Identify which cell holds the provided text, then report its [X, Y] central coordinate. 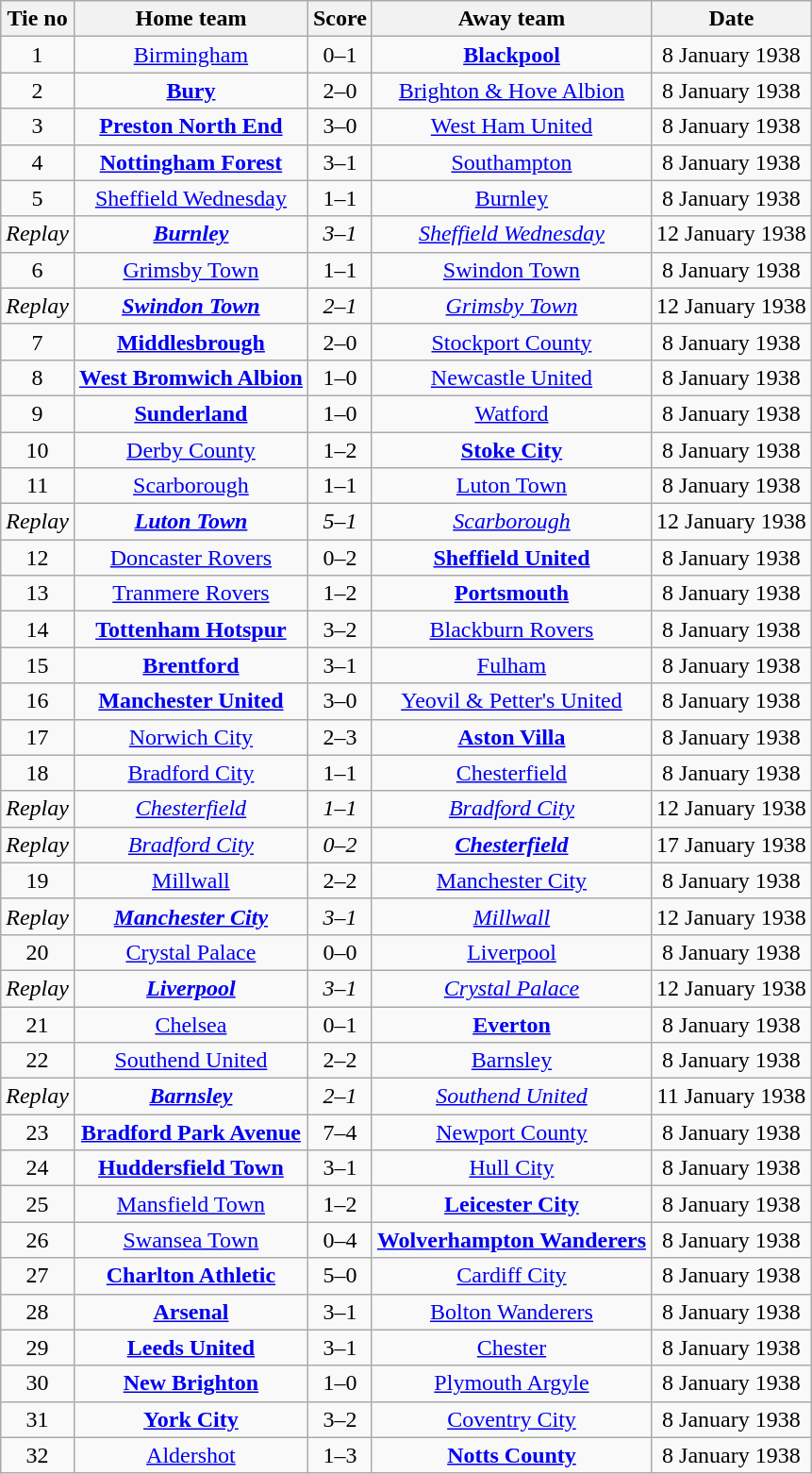
Aldershot [191, 1455]
6 [38, 270]
Bury [191, 91]
15 [38, 665]
14 [38, 629]
Mansfield Town [191, 1204]
Coventry City [511, 1419]
28 [38, 1312]
West Ham United [511, 126]
Charlton Athletic [191, 1276]
Birmingham [191, 55]
Norwich City [191, 737]
Portsmouth [511, 594]
Huddersfield Town [191, 1168]
Stoke City [511, 450]
Middlesbrough [191, 342]
Arsenal [191, 1312]
7 [38, 342]
Tottenham Hotspur [191, 629]
11 January 1938 [732, 1097]
Away team [511, 19]
Brighton & Hove Albion [511, 91]
Chelsea [191, 1024]
Stockport County [511, 342]
12 [38, 558]
Blackburn Rovers [511, 629]
19 [38, 880]
22 [38, 1061]
Aston Villa [511, 737]
5–0 [340, 1276]
Leeds United [191, 1348]
Plymouth Argyle [511, 1383]
Brentford [191, 665]
4 [38, 162]
0–4 [340, 1240]
Watford [511, 413]
Newport County [511, 1132]
5 [38, 198]
Bradford Park Avenue [191, 1132]
5–1 [340, 522]
26 [38, 1240]
Swansea Town [191, 1240]
8 [38, 377]
Everton [511, 1024]
York City [191, 1419]
Bolton Wanderers [511, 1312]
9 [38, 413]
21 [38, 1024]
1–3 [340, 1455]
Chester [511, 1348]
2–3 [340, 737]
Preston North End [191, 126]
Hull City [511, 1168]
Home team [191, 19]
1 [38, 55]
Sunderland [191, 413]
New Brighton [191, 1383]
13 [38, 594]
Nottingham Forest [191, 162]
18 [38, 773]
3 [38, 126]
Score [340, 19]
30 [38, 1383]
32 [38, 1455]
25 [38, 1204]
Tie no [38, 19]
Leicester City [511, 1204]
Newcastle United [511, 377]
16 [38, 701]
0–0 [340, 952]
17 [38, 737]
Wolverhampton Wanderers [511, 1240]
Manchester United [191, 701]
23 [38, 1132]
Date [732, 19]
Sheffield United [511, 558]
Yeovil & Petter's United [511, 701]
Tranmere Rovers [191, 594]
Southampton [511, 162]
Derby County [191, 450]
29 [38, 1348]
17 January 1938 [732, 845]
Notts County [511, 1455]
2 [38, 91]
Fulham [511, 665]
11 [38, 486]
27 [38, 1276]
20 [38, 952]
7–4 [340, 1132]
10 [38, 450]
West Bromwich Albion [191, 377]
Doncaster Rovers [191, 558]
24 [38, 1168]
Cardiff City [511, 1276]
Blackpool [511, 55]
31 [38, 1419]
